Output the [X, Y] coordinate of the center of the cell containing the given text.  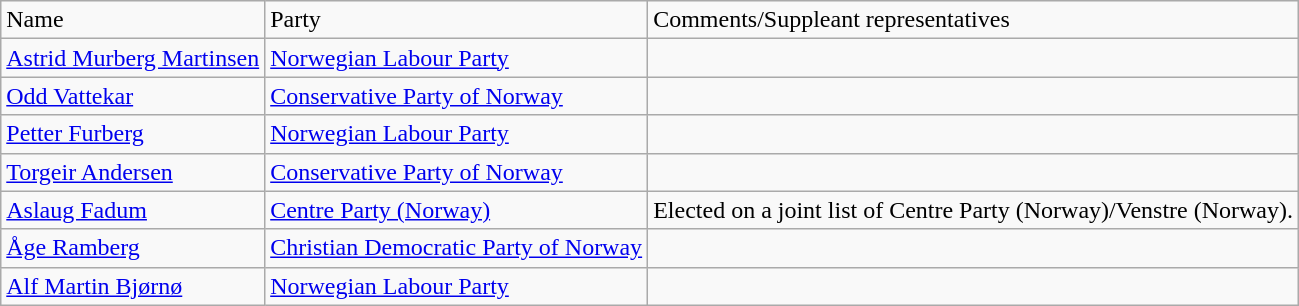
Astrid Murberg Martinsen [133, 58]
Odd Vattekar [133, 96]
Aslaug Fadum [133, 210]
Comments/Suppleant representatives [974, 20]
Centre Party (Norway) [456, 210]
Name [133, 20]
Party [456, 20]
Elected on a joint list of Centre Party (Norway)/Venstre (Norway). [974, 210]
Alf Martin Bjørnø [133, 286]
Christian Democratic Party of Norway [456, 248]
Torgeir Andersen [133, 172]
Petter Furberg [133, 134]
Åge Ramberg [133, 248]
